Return (X, Y) of the center of cell containing provided text 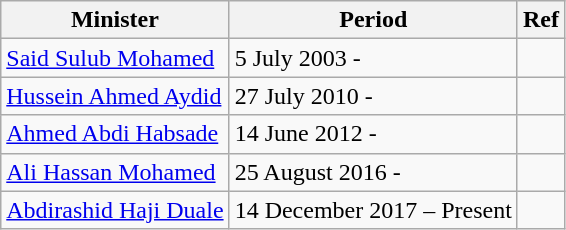
14 June 2012 - (373, 134)
14 December 2017 – Present (373, 210)
5 July 2003 - (373, 58)
Ref (540, 20)
Said Sulub Mohamed (115, 58)
25 August 2016 - (373, 172)
Minister (115, 20)
Abdirashid Haji Duale (115, 210)
27 July 2010 - (373, 96)
Hussein Ahmed Aydid (115, 96)
Period (373, 20)
Ahmed Abdi Habsade (115, 134)
Ali Hassan Mohamed (115, 172)
